Identify which cell holds the provided text, then report its (X, Y) central coordinate. 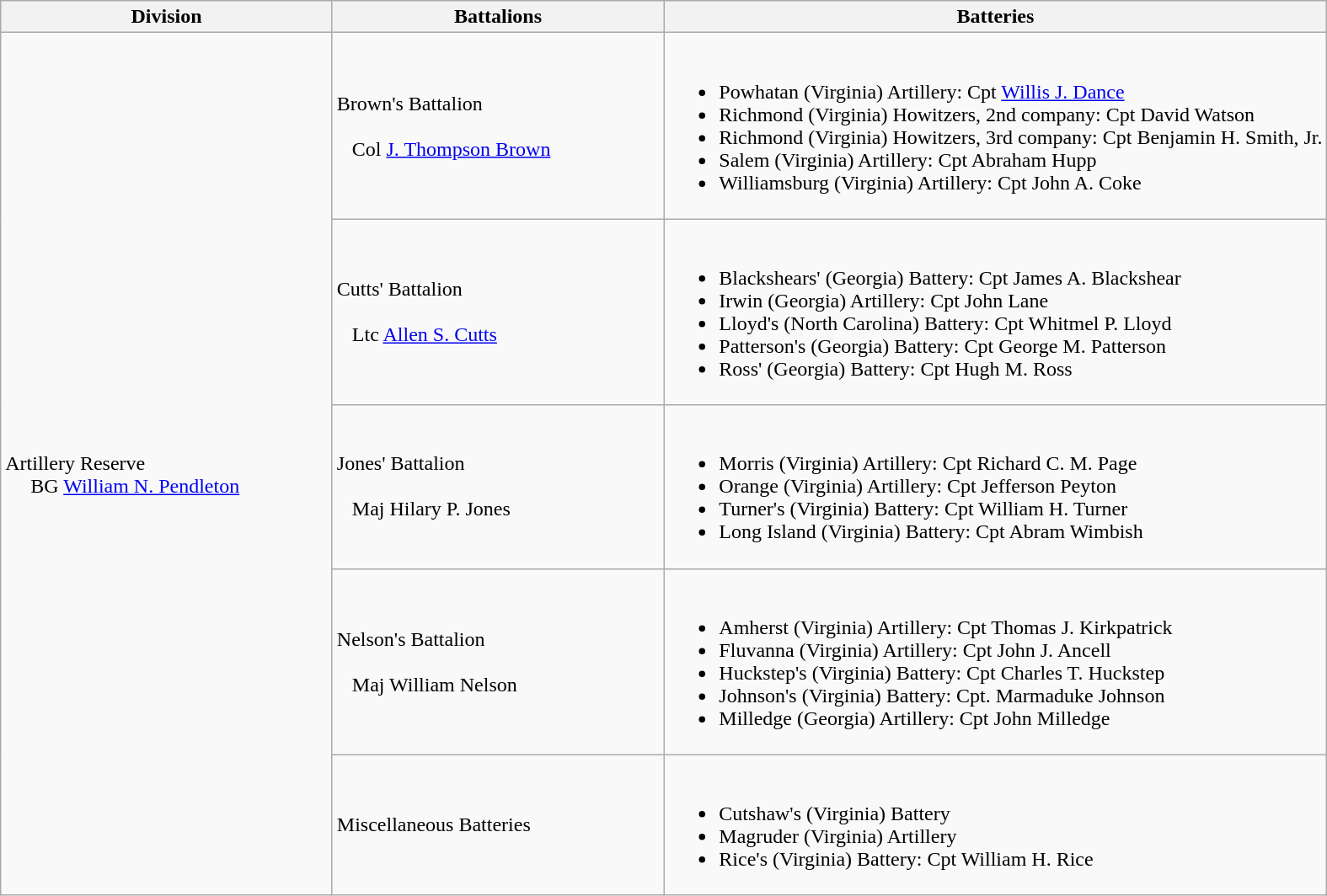
Cutts' Battalion Ltc Allen S. Cutts (498, 312)
Brown's Battalion Col J. Thompson Brown (498, 126)
Division (167, 17)
Artillery Reserve BG William N. Pendleton (167, 464)
Batteries (996, 17)
Jones' Battalion Maj Hilary P. Jones (498, 487)
Cutshaw's (Virginia) BatteryMagruder (Virginia) ArtilleryRice's (Virginia) Battery: Cpt William H. Rice (996, 825)
Battalions (498, 17)
Nelson's Battalion Maj William Nelson (498, 662)
Miscellaneous Batteries (498, 825)
